Return [X, Y] of the center of cell containing provided text 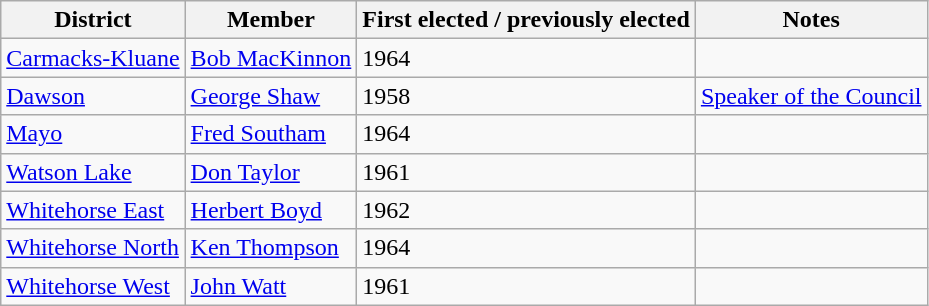
George Shaw [271, 96]
Bob MacKinnon [271, 58]
Speaker of the Council [811, 96]
District [93, 20]
Whitehorse West [93, 286]
Whitehorse East [93, 210]
Member [271, 20]
Mayo [93, 134]
Herbert Boyd [271, 210]
Ken Thompson [271, 248]
Fred Southam [271, 134]
Don Taylor [271, 172]
1962 [526, 210]
John Watt [271, 286]
1958 [526, 96]
Carmacks-Kluane [93, 58]
Dawson [93, 96]
First elected / previously elected [526, 20]
Notes [811, 20]
Whitehorse North [93, 248]
Watson Lake [93, 172]
